Identify which cell holds the provided text, then report its [X, Y] central coordinate. 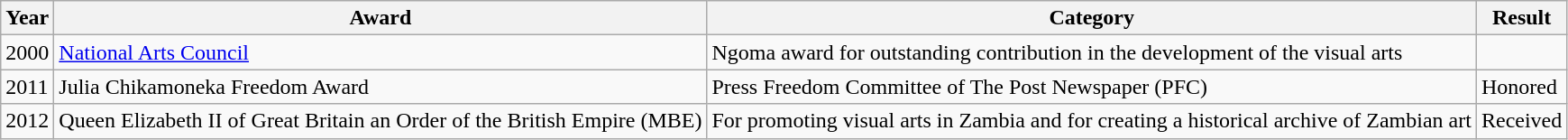
2000 [27, 52]
Result [1521, 18]
National Arts Council [381, 52]
Press Freedom Committee of The Post Newspaper (PFC) [1091, 87]
Ngoma award for outstanding contribution in the development of the visual arts [1091, 52]
Julia Chikamoneka Freedom Award [381, 87]
Category [1091, 18]
For promoting visual arts in Zambia and for creating a historical archive of Zambian art [1091, 121]
Honored [1521, 87]
Award [381, 18]
2012 [27, 121]
2011 [27, 87]
Year [27, 18]
Received [1521, 121]
Queen Elizabeth II of Great Britain an Order of the British Empire (MBE) [381, 121]
